Scan for the cell matching the given text and deliver its (x, y) coordinate at center. 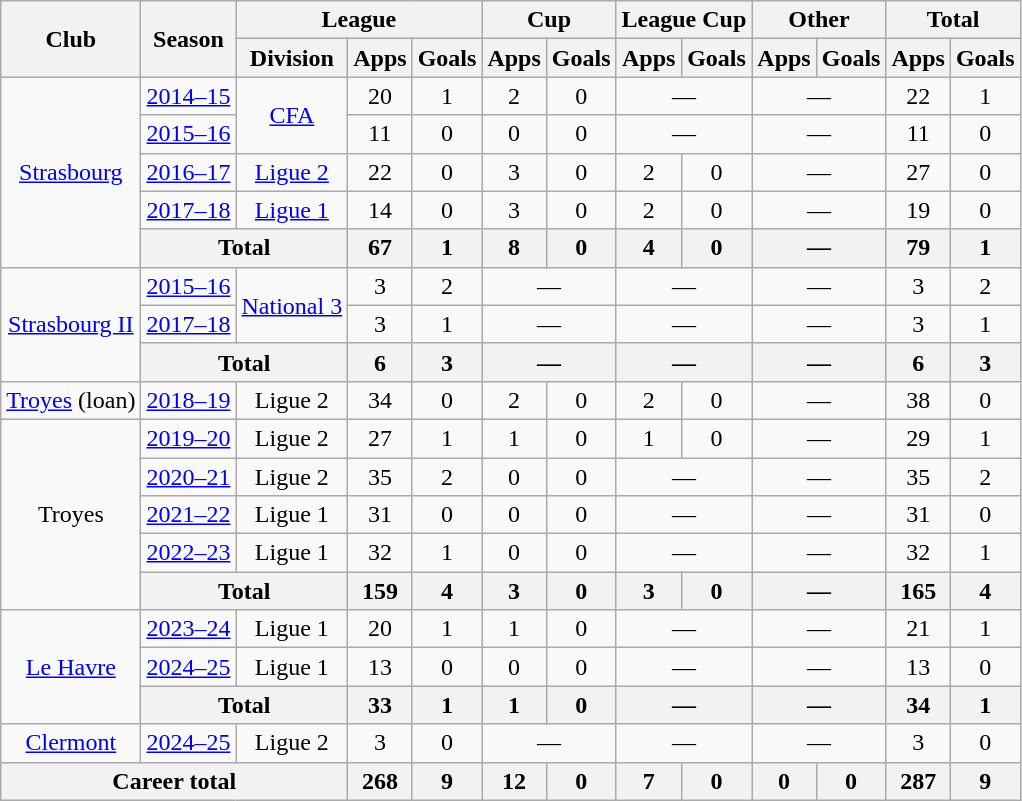
2020–21 (188, 477)
8 (514, 248)
14 (380, 210)
287 (918, 781)
Season (188, 39)
Cup (549, 20)
Troyes (71, 514)
2021–22 (188, 515)
Other (819, 20)
League (359, 20)
CFA (292, 115)
159 (380, 591)
2022–23 (188, 553)
Club (71, 39)
29 (918, 438)
2023–24 (188, 629)
19 (918, 210)
Strasbourg II (71, 324)
79 (918, 248)
38 (918, 400)
Clermont (71, 743)
12 (514, 781)
268 (380, 781)
33 (380, 705)
2019–20 (188, 438)
67 (380, 248)
National 3 (292, 305)
Troyes (loan) (71, 400)
7 (648, 781)
Strasbourg (71, 172)
Career total (174, 781)
League Cup (684, 20)
165 (918, 591)
Le Havre (71, 667)
2018–19 (188, 400)
21 (918, 629)
2016–17 (188, 172)
Division (292, 58)
2014–15 (188, 96)
